Provide the (x, y) coordinate of the cell's center where the given text is located.  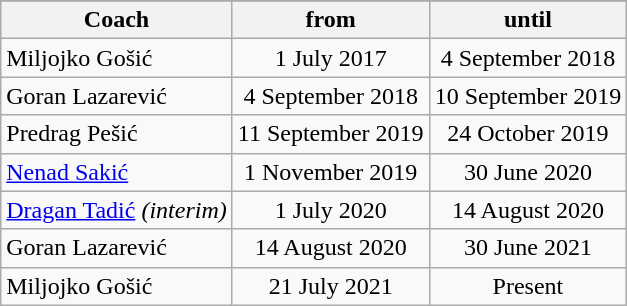
Dragan Tadić (interim) (117, 210)
10 September 2019 (528, 96)
Nenad Sakić (117, 172)
Predrag Pešić (117, 134)
21 July 2021 (330, 286)
1 July 2020 (330, 210)
Coach (117, 20)
Present (528, 286)
11 September 2019 (330, 134)
1 November 2019 (330, 172)
30 June 2020 (528, 172)
from (330, 20)
until (528, 20)
30 June 2021 (528, 248)
1 July 2017 (330, 58)
24 October 2019 (528, 134)
